Output the (X, Y) coordinate of the center of the cell containing the given text.  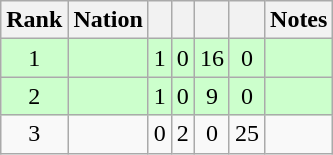
Notes (299, 20)
3 (34, 134)
25 (246, 134)
16 (212, 58)
9 (212, 96)
Nation (108, 20)
Rank (34, 20)
